Determine the [x, y] coordinate at the center of the cell enclosing the given text.  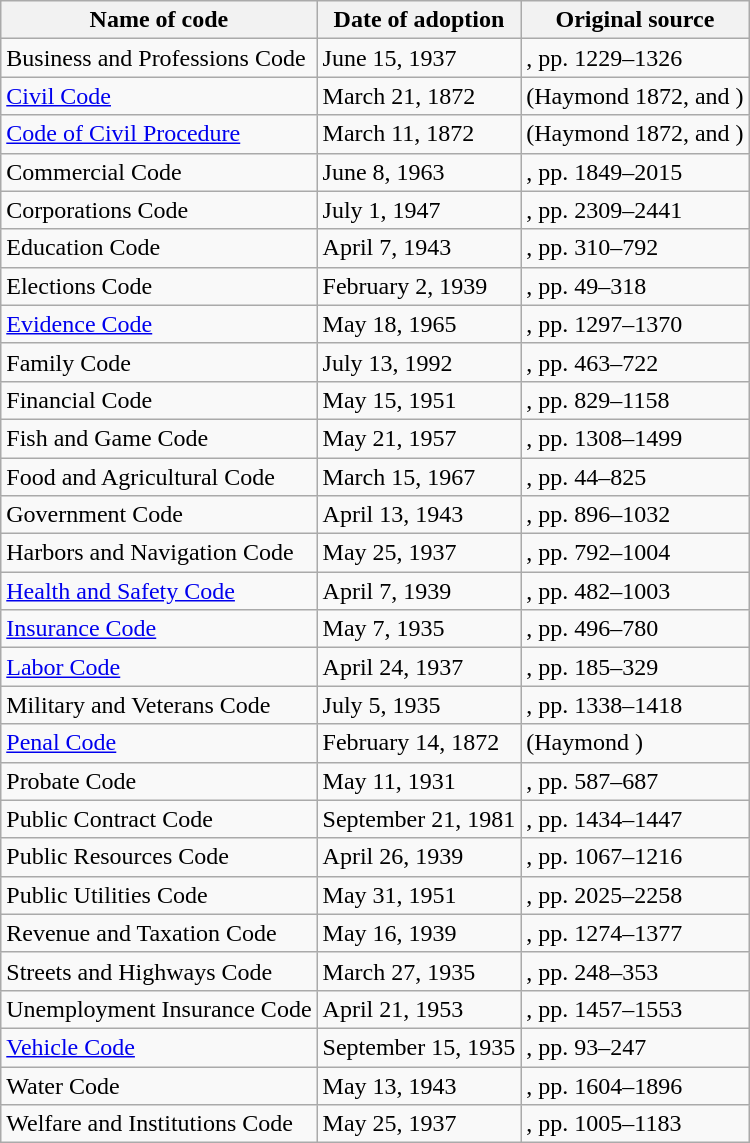
May 15, 1951 [419, 400]
April 13, 1943 [419, 515]
Streets and Highways Code [159, 971]
Penal Code [159, 743]
, pp. 1067–1216 [635, 857]
April 26, 1939 [419, 857]
, pp. 896–1032 [635, 515]
Military and Veterans Code [159, 705]
June 8, 1963 [419, 172]
March 15, 1967 [419, 477]
February 2, 1939 [419, 286]
Health and Safety Code [159, 591]
Public Contract Code [159, 819]
Family Code [159, 362]
July 13, 1992 [419, 362]
Code of Civil Procedure [159, 134]
, pp. 1434–1447 [635, 819]
Public Utilities Code [159, 895]
March 27, 1935 [419, 971]
April 21, 1953 [419, 1009]
April 7, 1939 [419, 591]
May 7, 1935 [419, 629]
, pp. 185–329 [635, 667]
Vehicle Code [159, 1047]
March 11, 1872 [419, 134]
Welfare and Institutions Code [159, 1124]
, pp. 829–1158 [635, 400]
, pp. 93–247 [635, 1047]
, pp. 1338–1418 [635, 705]
(Haymond ) [635, 743]
, pp. 587–687 [635, 781]
, pp. 2025–2258 [635, 895]
Name of code [159, 20]
May 11, 1931 [419, 781]
July 1, 1947 [419, 210]
Probate Code [159, 781]
, pp. 49–318 [635, 286]
May 16, 1939 [419, 933]
Fish and Game Code [159, 438]
, pp. 482–1003 [635, 591]
March 21, 1872 [419, 96]
September 15, 1935 [419, 1047]
April 7, 1943 [419, 248]
Harbors and Navigation Code [159, 553]
, pp. 1457–1553 [635, 1009]
Water Code [159, 1085]
May 18, 1965 [419, 324]
Education Code [159, 248]
, pp. 1229–1326 [635, 58]
Business and Professions Code [159, 58]
June 15, 1937 [419, 58]
Government Code [159, 515]
May 31, 1951 [419, 895]
Insurance Code [159, 629]
, pp. 44–825 [635, 477]
Food and Agricultural Code [159, 477]
April 24, 1937 [419, 667]
, pp. 1308–1499 [635, 438]
, pp. 1005–1183 [635, 1124]
May 21, 1957 [419, 438]
Labor Code [159, 667]
, pp. 248–353 [635, 971]
July 5, 1935 [419, 705]
Civil Code [159, 96]
, pp. 2309–2441 [635, 210]
Unemployment Insurance Code [159, 1009]
February 14, 1872 [419, 743]
, pp. 1849–2015 [635, 172]
, pp. 496–780 [635, 629]
Elections Code [159, 286]
Original source [635, 20]
Financial Code [159, 400]
Corporations Code [159, 210]
May 13, 1943 [419, 1085]
, pp. 792–1004 [635, 553]
Evidence Code [159, 324]
, pp. 463–722 [635, 362]
Commercial Code [159, 172]
September 21, 1981 [419, 819]
, pp. 310–792 [635, 248]
, pp. 1604–1896 [635, 1085]
Public Resources Code [159, 857]
Date of adoption [419, 20]
, pp. 1274–1377 [635, 933]
, pp. 1297–1370 [635, 324]
Revenue and Taxation Code [159, 933]
